Locate the cell with the specified text and output its (x, y) center coordinate. 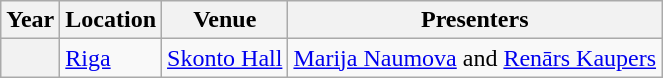
Marija Naumova and Renārs Kaupers (475, 58)
Presenters (475, 20)
Skonto Hall (225, 58)
Year (30, 20)
Venue (225, 20)
Riga (111, 58)
Location (111, 20)
